Detect which cell encompasses the target text, then output its (X, Y) center coordinate. 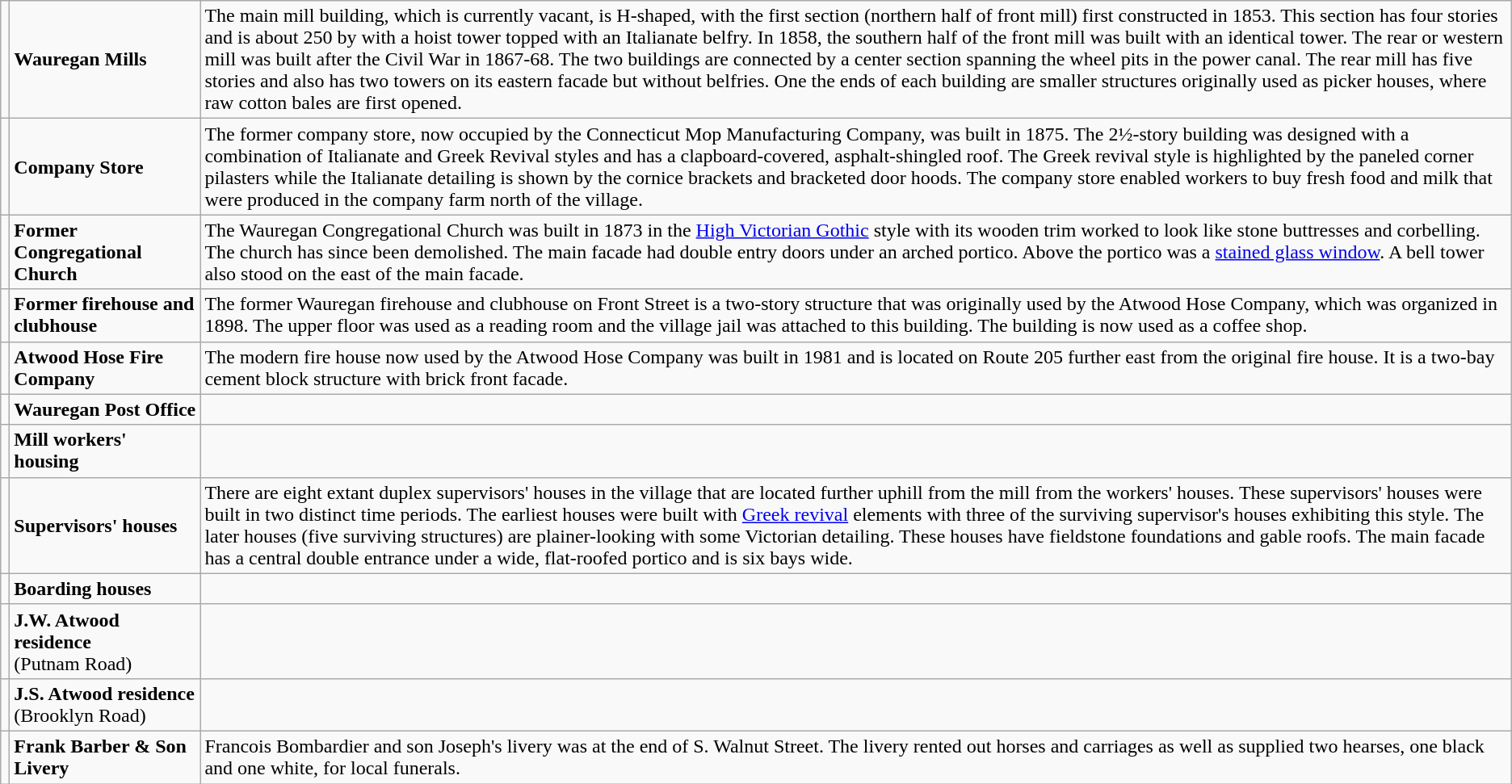
Boarding houses (105, 589)
J.S. Atwood residence(Brooklyn Road) (105, 704)
Wauregan Mills (105, 60)
Company Store (105, 166)
Supervisors' houses (105, 525)
Frank Barber & Son Livery (105, 757)
J.W. Atwood residence(Putnam Road) (105, 641)
Atwood Hose Fire Company (105, 368)
Former Congregational Church (105, 252)
Wauregan Post Office (105, 409)
Mill workers' housing (105, 451)
Former firehouse and clubhouse (105, 315)
